Extract the (X, Y) coordinate from the center of the cell holding the provided text.  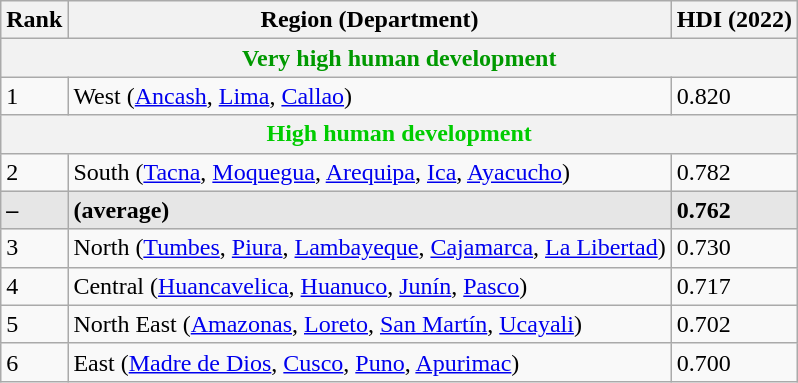
4 (34, 286)
Central (Huancavelica, Huanuco, Junín, Pasco) (370, 286)
Rank (34, 20)
2 (34, 172)
– (34, 210)
East (Madre de Dios, Cusco, Puno, Apurimac) (370, 362)
0.730 (734, 248)
1 (34, 96)
0.717 (734, 286)
(average) (370, 210)
5 (34, 324)
0.820 (734, 96)
0.700 (734, 362)
6 (34, 362)
West (Ancash, Lima, Callao) (370, 96)
North East (Amazonas, Loreto, San Martín, Ucayali) (370, 324)
Region (Department) (370, 20)
0.762 (734, 210)
0.702 (734, 324)
High human development (400, 134)
Very high human development (400, 58)
North (Tumbes, Piura, Lambayeque, Cajamarca, La Libertad) (370, 248)
0.782 (734, 172)
South (Tacna, Moquegua, Arequipa, Ica, Ayacucho) (370, 172)
HDI (2022) (734, 20)
3 (34, 248)
